Return the [x, y] coordinate for the center point of the cell that contains the specified text.  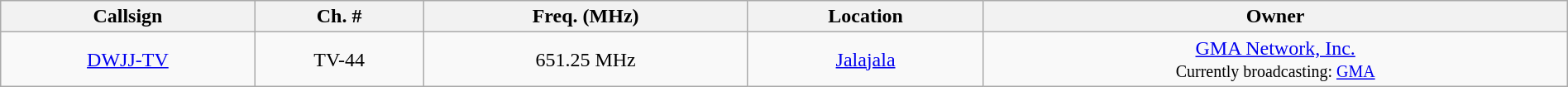
Location [865, 17]
TV-44 [339, 60]
Jalajala [865, 60]
651.25 MHz [586, 60]
DWJJ-TV [127, 60]
Callsign [127, 17]
Ch. # [339, 17]
GMA Network, Inc.Currently broadcasting: GMA [1275, 60]
Owner [1275, 17]
Freq. (MHz) [586, 17]
